Determine the [x, y] coordinate at the center of the cell enclosing the given text.  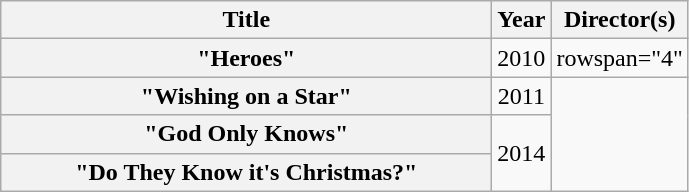
"Wishing on a Star" [246, 96]
2014 [522, 153]
"God Only Knows" [246, 134]
2010 [522, 58]
2011 [522, 96]
"Do They Know it's Christmas?" [246, 172]
Title [246, 20]
"Heroes" [246, 58]
Year [522, 20]
rowspan="4" [620, 58]
Director(s) [620, 20]
